From the cell containing the given text, extract its center point as (x, y) coordinate. 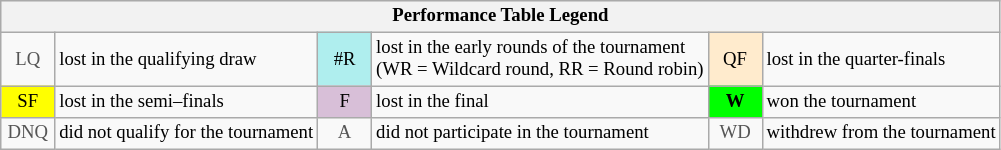
F (345, 102)
lost in the qualifying draw (186, 60)
did not participate in the tournament (540, 134)
withdrew from the tournament (881, 134)
lost in the semi–finals (186, 102)
SF (28, 102)
did not qualify for the tournament (186, 134)
lost in the early rounds of the tournament(WR = Wildcard round, RR = Round robin) (540, 60)
A (345, 134)
lost in the final (540, 102)
lost in the quarter-finals (881, 60)
WD (735, 134)
#R (345, 60)
won the tournament (881, 102)
QF (735, 60)
LQ (28, 60)
W (735, 102)
DNQ (28, 134)
Performance Table Legend (500, 16)
